Determine the (x, y) coordinate at the center of the cell enclosing the given text.  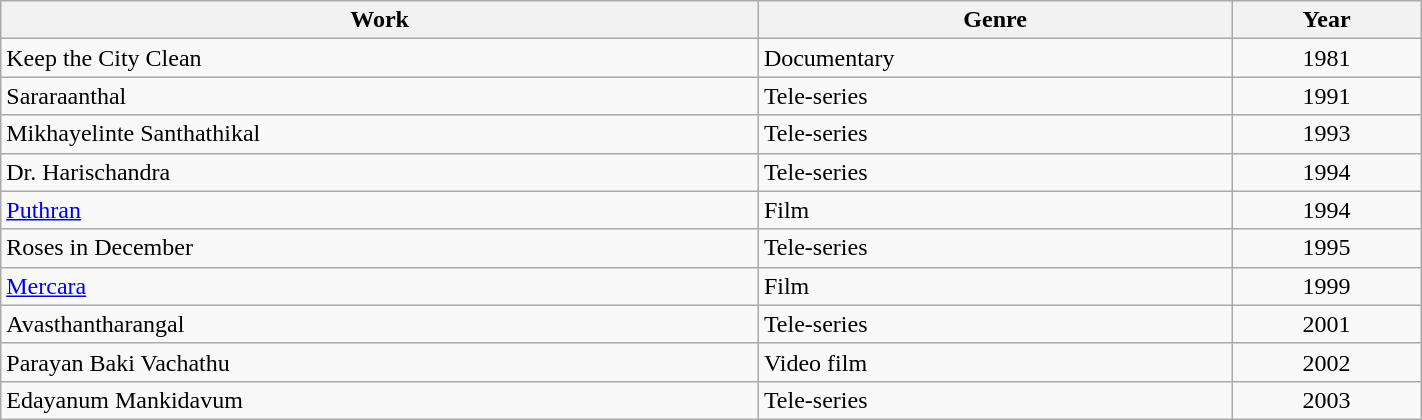
Year (1326, 20)
Sararaanthal (380, 96)
Parayan Baki Vachathu (380, 362)
Avasthantharangal (380, 324)
1993 (1326, 134)
Work (380, 20)
Dr. Harischandra (380, 172)
1999 (1326, 286)
Documentary (995, 58)
Genre (995, 20)
Edayanum Mankidavum (380, 400)
2001 (1326, 324)
1981 (1326, 58)
Keep the City Clean (380, 58)
Video film (995, 362)
Puthran (380, 210)
1991 (1326, 96)
1995 (1326, 248)
2003 (1326, 400)
Mikhayelinte Santhathikal (380, 134)
2002 (1326, 362)
Roses in December (380, 248)
Mercara (380, 286)
